Find where the given text appears and provide that cell's center as (X, Y) coordinate. 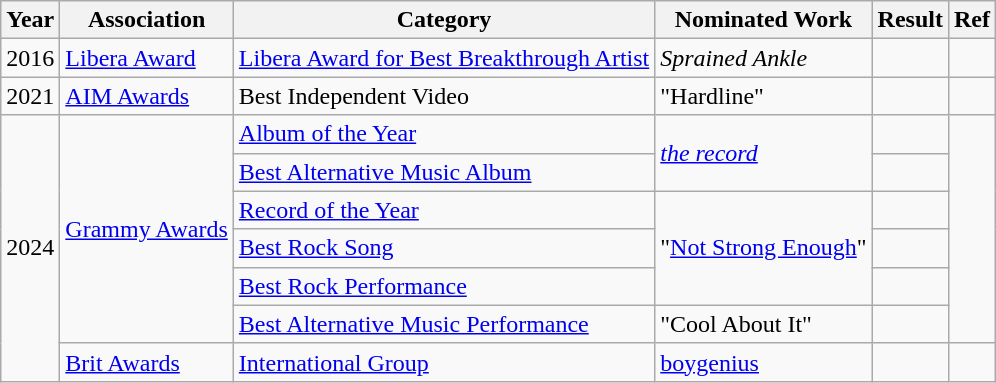
"Hardline" (764, 96)
Best Alternative Music Album (444, 172)
Year (30, 20)
Grammy Awards (147, 229)
Libera Award for Best Breakthrough Artist (444, 58)
Ref (972, 20)
Sprained Ankle (764, 58)
Best Independent Video (444, 96)
Record of the Year (444, 210)
Category (444, 20)
AIM Awards (147, 96)
International Group (444, 362)
Libera Award (147, 58)
the record (764, 153)
Best Rock Performance (444, 286)
Result (910, 20)
boygenius (764, 362)
"Cool About It" (764, 324)
Best Alternative Music Performance (444, 324)
"Not Strong Enough" (764, 248)
2016 (30, 58)
Best Rock Song (444, 248)
2024 (30, 248)
Nominated Work (764, 20)
2021 (30, 96)
Album of the Year (444, 134)
Brit Awards (147, 362)
Association (147, 20)
